Extract the (x, y) coordinate from the center of the cell holding the provided text.  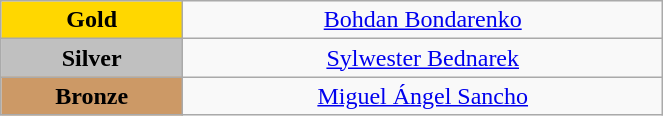
Sylwester Bednarek (423, 58)
Silver (92, 58)
Bohdan Bondarenko (423, 20)
Miguel Ángel Sancho (423, 96)
Gold (92, 20)
Bronze (92, 96)
